Output the (x, y) coordinate of the center of the cell containing the given text.  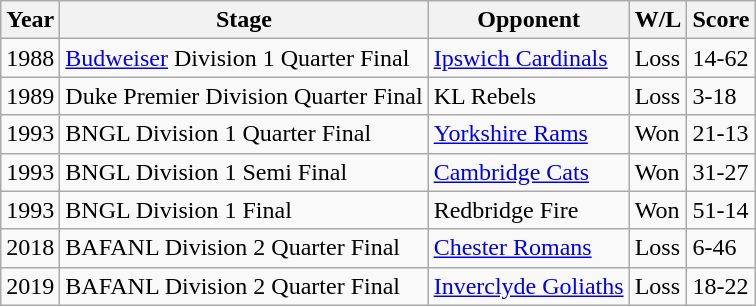
Year (30, 20)
1989 (30, 96)
Stage (244, 20)
Duke Premier Division Quarter Final (244, 96)
Yorkshire Rams (528, 134)
BNGL Division 1 Semi Final (244, 172)
31-27 (721, 172)
6-46 (721, 248)
BNGL Division 1 Final (244, 210)
51-14 (721, 210)
Redbridge Fire (528, 210)
Inverclyde Goliaths (528, 286)
21-13 (721, 134)
2019 (30, 286)
BNGL Division 1 Quarter Final (244, 134)
Chester Romans (528, 248)
Budweiser Division 1 Quarter Final (244, 58)
KL Rebels (528, 96)
Ipswich Cardinals (528, 58)
3-18 (721, 96)
18-22 (721, 286)
Score (721, 20)
14-62 (721, 58)
Opponent (528, 20)
W/L (658, 20)
Cambridge Cats (528, 172)
1988 (30, 58)
2018 (30, 248)
